Locate the cell with the specified text and output its [X, Y] center coordinate. 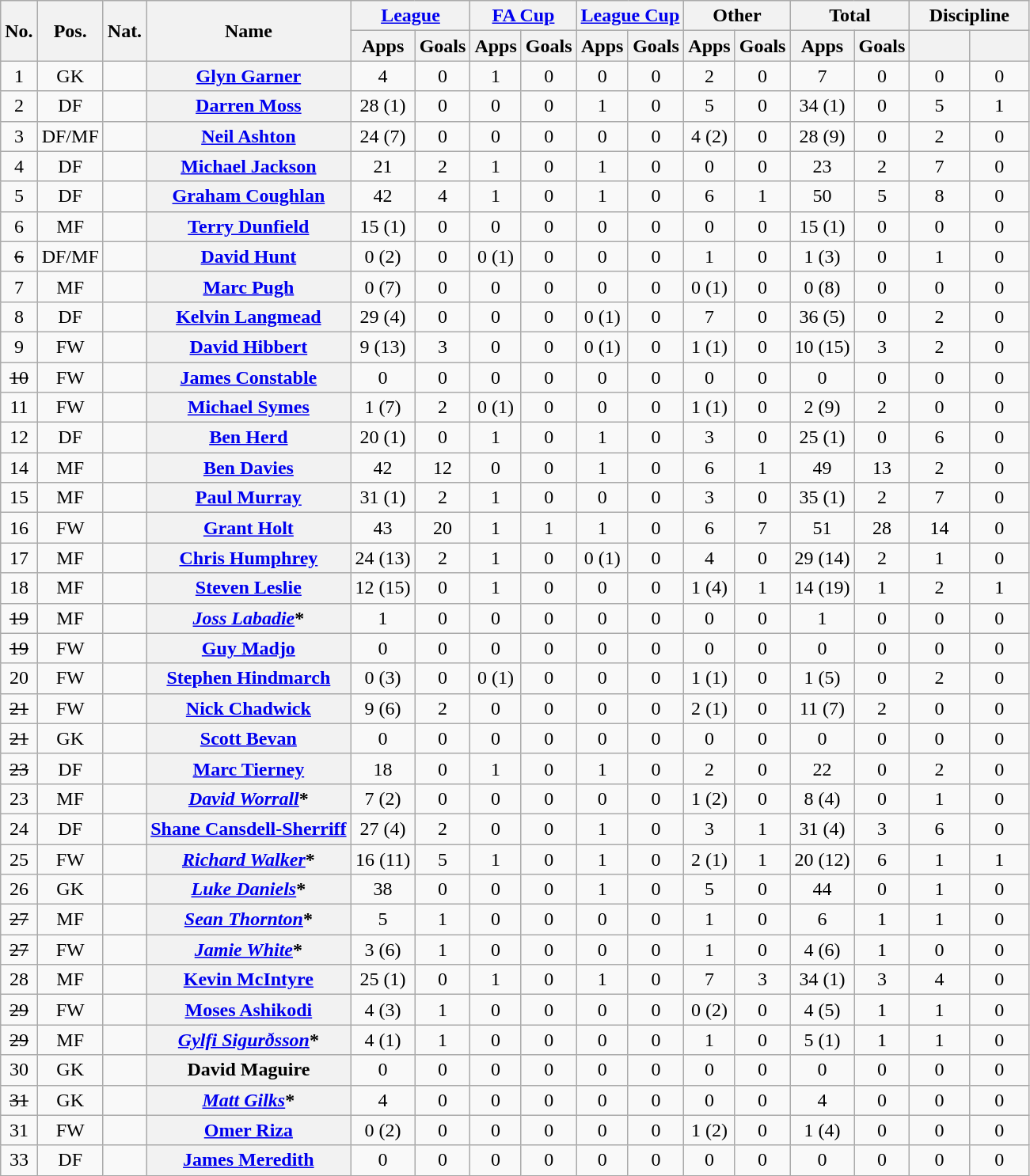
Grant Holt [249, 528]
9 (13) [383, 347]
9 (6) [383, 708]
28 (9) [822, 136]
Total [850, 16]
Luke Daniels* [249, 890]
Other [737, 16]
33 [19, 1160]
Kevin McIntyre [249, 980]
Ben Herd [249, 438]
49 [822, 468]
24 [19, 829]
Graham Coughlan [249, 196]
1 (3) [822, 256]
David Worrall* [249, 799]
51 [822, 528]
25 [19, 859]
50 [822, 196]
Sean Thornton* [249, 920]
Pos. [70, 31]
28 (1) [383, 106]
35 (1) [822, 498]
James Meredith [249, 1160]
4 (5) [822, 1010]
24 (7) [383, 136]
43 [383, 528]
8 (4) [822, 799]
Richard Walker* [249, 859]
David Maguire [249, 1070]
1 (5) [822, 678]
Ben Davies [249, 468]
29 (14) [822, 558]
27 (4) [383, 829]
Matt Gilks* [249, 1100]
0 (7) [383, 286]
20 (12) [822, 859]
26 [19, 890]
Omer Riza [249, 1130]
Neil Ashton [249, 136]
10 [19, 377]
Scott Bevan [249, 738]
Kelvin Langmead [249, 317]
Discipline [969, 16]
Jamie White* [249, 950]
24 (13) [383, 558]
31 (4) [822, 829]
11 [19, 408]
Nat. [124, 31]
Terry Dunfield [249, 226]
5 (1) [822, 1040]
44 [822, 890]
15 [19, 498]
James Constable [249, 377]
12 (15) [383, 588]
Michael Jackson [249, 166]
31 (1) [383, 498]
14 (19) [822, 588]
29 (4) [383, 317]
16 [19, 528]
David Hunt [249, 256]
League [410, 16]
13 [882, 468]
Shane Cansdell-Sherriff [249, 829]
Guy Madjo [249, 648]
38 [383, 890]
11 (7) [822, 708]
1 (7) [383, 408]
9 [19, 347]
Paul Murray [249, 498]
4 (1) [383, 1040]
No. [19, 31]
David Hibbert [249, 347]
0 (8) [822, 286]
4 (3) [383, 1010]
Chris Humphrey [249, 558]
Marc Pugh [249, 286]
22 [822, 768]
Joss Labadie* [249, 618]
17 [19, 558]
16 (11) [383, 859]
Moses Ashikodi [249, 1010]
4 (6) [822, 950]
Marc Tierney [249, 768]
Darren Moss [249, 106]
0 (3) [383, 678]
2 (9) [822, 408]
Gylfi Sigurðsson* [249, 1040]
36 (5) [822, 317]
Nick Chadwick [249, 708]
Name [249, 31]
20 (1) [383, 438]
Glyn Garner [249, 76]
League Cup [630, 16]
Steven Leslie [249, 588]
30 [19, 1070]
FA Cup [523, 16]
Stephen Hindmarch [249, 678]
4 (2) [709, 136]
7 (2) [383, 799]
10 (15) [822, 347]
Michael Symes [249, 408]
3 (6) [383, 950]
